Pinpoint the cell where the given text exists, returning its (x, y) midpoint coordinate. 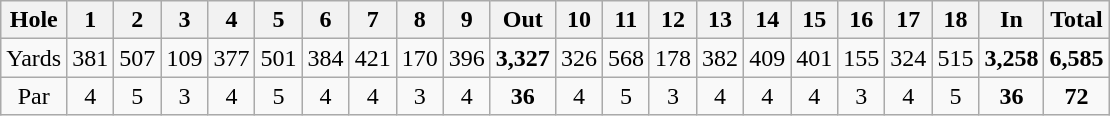
568 (626, 58)
515 (956, 58)
170 (420, 58)
72 (1076, 96)
Total (1076, 20)
9 (466, 20)
384 (326, 58)
2 (138, 20)
16 (862, 20)
377 (232, 58)
401 (814, 58)
18 (956, 20)
In (1012, 20)
421 (372, 58)
Hole (34, 20)
324 (908, 58)
6,585 (1076, 58)
8 (420, 20)
501 (278, 58)
382 (720, 58)
326 (578, 58)
396 (466, 58)
1 (90, 20)
3,327 (522, 58)
10 (578, 20)
17 (908, 20)
109 (184, 58)
155 (862, 58)
15 (814, 20)
Par (34, 96)
12 (672, 20)
381 (90, 58)
14 (768, 20)
178 (672, 58)
13 (720, 20)
6 (326, 20)
Out (522, 20)
7 (372, 20)
409 (768, 58)
11 (626, 20)
507 (138, 58)
3,258 (1012, 58)
Yards (34, 58)
